Provide the (X, Y) coordinate of the cell's center where the given text is located.  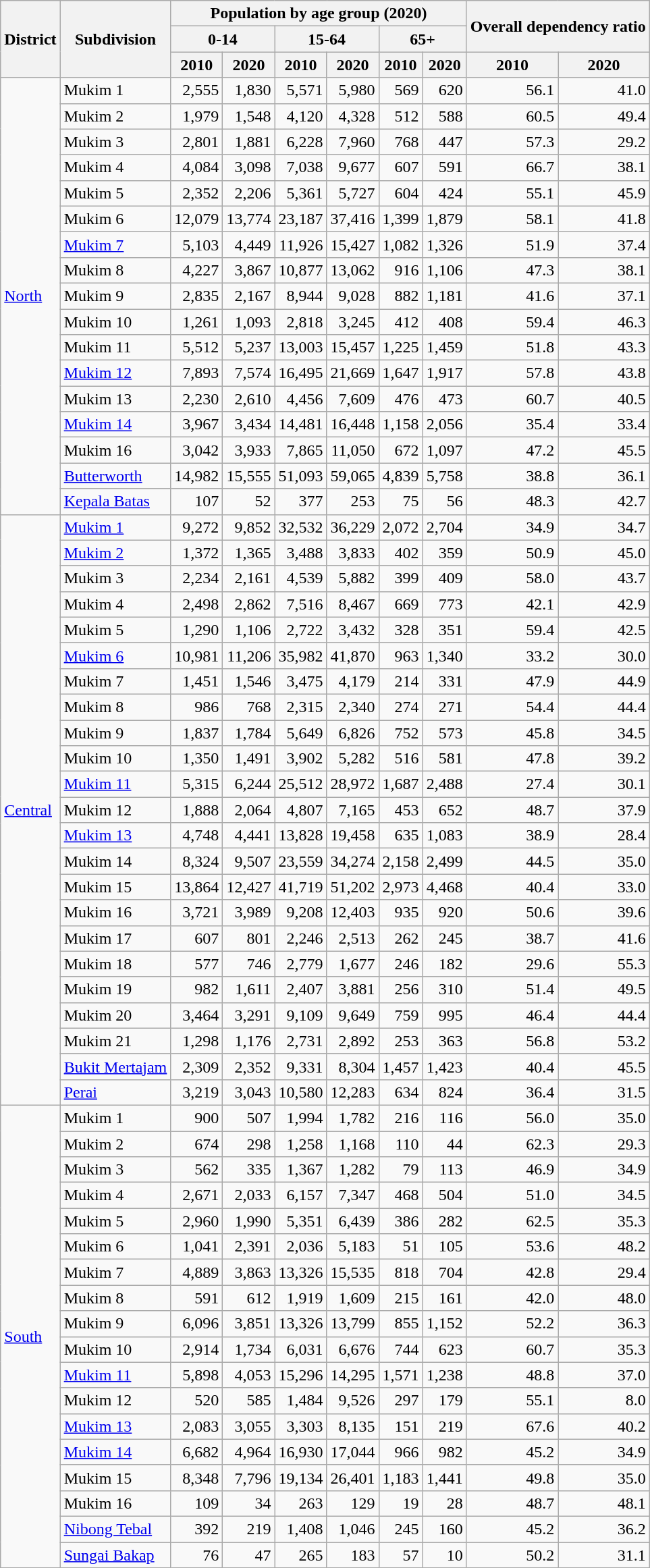
179 (444, 1401)
6,676 (352, 1349)
45.9 (604, 193)
Bukit Mertajam (115, 1066)
160 (444, 1529)
2,513 (352, 938)
216 (401, 1118)
402 (401, 553)
Mukim 21 (115, 1041)
47.3 (512, 270)
43.3 (604, 348)
4,748 (197, 836)
1,888 (197, 810)
37.4 (604, 244)
3,933 (248, 450)
2,960 (197, 1221)
512 (401, 116)
1,548 (248, 116)
42.9 (604, 604)
6,157 (301, 1195)
34 (248, 1503)
51.9 (512, 244)
51 (401, 1247)
8,944 (301, 296)
12,427 (248, 887)
966 (401, 1452)
36.4 (512, 1092)
41.8 (604, 219)
588 (444, 116)
9,649 (352, 1015)
53.6 (512, 1247)
60.5 (512, 116)
16,495 (301, 373)
2,246 (301, 938)
41,870 (352, 655)
Subdivision (115, 39)
1,340 (444, 655)
3,721 (197, 913)
995 (444, 1015)
48.3 (512, 502)
35.4 (512, 425)
28.4 (604, 836)
818 (401, 1272)
15,457 (352, 348)
3,291 (248, 1015)
7,609 (352, 399)
39.6 (604, 913)
577 (197, 964)
882 (401, 296)
3,098 (248, 167)
48.1 (604, 1503)
1,225 (401, 348)
66.7 (512, 167)
6,096 (197, 1324)
585 (248, 1401)
Mukim 19 (115, 990)
9,109 (301, 1015)
9,526 (352, 1401)
298 (248, 1144)
916 (401, 270)
3,863 (248, 1272)
2,555 (197, 90)
Mukim 20 (115, 1015)
37.0 (604, 1375)
10 (444, 1555)
1,046 (352, 1529)
7,960 (352, 142)
3,989 (248, 913)
151 (401, 1426)
Overall dependency ratio (558, 26)
1,484 (301, 1401)
1,609 (352, 1298)
1,459 (444, 348)
1,041 (197, 1247)
3,967 (197, 425)
399 (401, 578)
5,361 (301, 193)
47.8 (512, 759)
36.2 (604, 1529)
1,677 (352, 964)
29.2 (604, 142)
10,580 (301, 1092)
49.4 (604, 116)
652 (444, 810)
986 (197, 707)
4,889 (197, 1272)
3,833 (352, 553)
1,399 (401, 219)
36.1 (604, 476)
11,926 (301, 244)
50.9 (512, 553)
5,980 (352, 90)
56.8 (512, 1041)
Perai (115, 1092)
38.8 (512, 476)
8,304 (352, 1066)
46.4 (512, 1015)
8,135 (352, 1426)
824 (444, 1092)
50.2 (512, 1555)
36.3 (604, 1324)
34.7 (604, 527)
25,512 (301, 784)
2,498 (197, 604)
328 (401, 630)
7,574 (248, 373)
40.5 (604, 399)
1,083 (444, 836)
256 (401, 990)
65+ (423, 39)
28 (444, 1503)
13,799 (352, 1324)
920 (444, 913)
1,097 (444, 450)
6,682 (197, 1452)
42.8 (512, 1272)
67.6 (512, 1426)
335 (248, 1170)
1,611 (248, 990)
3,042 (197, 450)
14,982 (197, 476)
51,093 (301, 476)
1,917 (444, 373)
447 (444, 142)
3,881 (352, 990)
37,416 (352, 219)
5,183 (352, 1247)
935 (401, 913)
1,183 (401, 1478)
473 (444, 399)
4,964 (248, 1452)
408 (444, 322)
2,779 (301, 964)
386 (401, 1221)
District (30, 39)
409 (444, 578)
12,403 (352, 913)
7,165 (352, 810)
34,274 (352, 861)
South (30, 1336)
3,245 (352, 322)
4,053 (248, 1375)
47.9 (512, 681)
11,050 (352, 450)
56.0 (512, 1118)
453 (401, 810)
2,862 (248, 604)
263 (301, 1503)
62.5 (512, 1221)
129 (352, 1503)
57.8 (512, 373)
1,093 (248, 322)
4,456 (301, 399)
1,990 (248, 1221)
38.7 (512, 938)
262 (401, 938)
48.0 (604, 1298)
2,230 (197, 399)
669 (401, 604)
15-64 (327, 39)
109 (197, 1503)
183 (352, 1555)
900 (197, 1118)
North (30, 296)
246 (401, 964)
5,512 (197, 348)
29.6 (512, 964)
7,796 (248, 1478)
2,704 (444, 527)
1,457 (401, 1066)
363 (444, 1041)
42.0 (512, 1298)
9,272 (197, 527)
215 (401, 1298)
759 (401, 1015)
2,064 (248, 810)
9,208 (301, 913)
23,559 (301, 861)
1,082 (401, 244)
47.2 (512, 450)
33.0 (604, 887)
76 (197, 1555)
8.0 (604, 1401)
6,244 (248, 784)
3,055 (248, 1426)
9,677 (352, 167)
2,234 (197, 578)
1,491 (248, 759)
47 (248, 1555)
274 (401, 707)
1,290 (197, 630)
62.3 (512, 1144)
2,167 (248, 296)
116 (444, 1118)
581 (444, 759)
2,835 (197, 296)
15,427 (352, 244)
Mukim 17 (115, 938)
4,441 (248, 836)
Mukim 18 (115, 964)
1,830 (248, 90)
30.1 (604, 784)
297 (401, 1401)
113 (444, 1170)
48.8 (512, 1375)
4,227 (197, 270)
746 (248, 964)
42.1 (512, 604)
359 (444, 553)
10,981 (197, 655)
1,571 (401, 1375)
2,818 (301, 322)
2,407 (301, 990)
1,423 (444, 1066)
1,350 (197, 759)
9,028 (352, 296)
50.6 (512, 913)
59,065 (352, 476)
8,324 (197, 861)
4,449 (248, 244)
51.8 (512, 348)
1,837 (197, 732)
9,852 (248, 527)
4,328 (352, 116)
57.3 (512, 142)
2,161 (248, 578)
612 (248, 1298)
5,898 (197, 1375)
30.0 (604, 655)
1,408 (301, 1529)
4,839 (401, 476)
2,722 (301, 630)
1,158 (401, 425)
12,079 (197, 219)
51.4 (512, 990)
2,499 (444, 861)
4,539 (301, 578)
855 (401, 1324)
56.1 (512, 90)
424 (444, 193)
620 (444, 90)
51.0 (512, 1195)
13,003 (301, 348)
21,669 (352, 373)
49.8 (512, 1478)
2,731 (301, 1041)
12,283 (352, 1092)
11,206 (248, 655)
13,828 (301, 836)
704 (444, 1272)
52.2 (512, 1324)
752 (401, 732)
1,176 (248, 1041)
1,879 (444, 219)
3,434 (248, 425)
351 (444, 630)
19 (401, 1503)
1,784 (248, 732)
105 (444, 1247)
23,187 (301, 219)
3,867 (248, 270)
44.9 (604, 681)
623 (444, 1349)
6,439 (352, 1221)
1,441 (444, 1478)
5,571 (301, 90)
Butterworth (115, 476)
57 (401, 1555)
1,282 (352, 1170)
801 (248, 938)
27.4 (512, 784)
44 (444, 1144)
79 (401, 1170)
4,084 (197, 167)
13,864 (197, 887)
39.2 (604, 759)
41.0 (604, 90)
265 (301, 1555)
2,391 (248, 1247)
1,367 (301, 1170)
1,372 (197, 553)
9,331 (301, 1066)
40.2 (604, 1426)
28,972 (352, 784)
54.4 (512, 707)
35,982 (301, 655)
271 (444, 707)
1,734 (248, 1349)
331 (444, 681)
507 (248, 1118)
412 (401, 322)
5,882 (352, 578)
1,979 (197, 116)
14,481 (301, 425)
45.0 (604, 553)
2,892 (352, 1041)
75 (401, 502)
476 (401, 399)
1,546 (248, 681)
504 (444, 1195)
2,340 (352, 707)
182 (444, 964)
16,448 (352, 425)
634 (401, 1092)
19,458 (352, 836)
15,535 (352, 1272)
5,758 (444, 476)
17,044 (352, 1452)
392 (197, 1529)
5,315 (197, 784)
37.1 (604, 296)
1,326 (444, 244)
5,103 (197, 244)
8,467 (352, 604)
58.1 (512, 219)
744 (401, 1349)
4,179 (352, 681)
8,348 (197, 1478)
10,877 (301, 270)
33.2 (512, 655)
4,807 (301, 810)
1,238 (444, 1375)
3,043 (248, 1092)
963 (401, 655)
6,826 (352, 732)
516 (401, 759)
1,647 (401, 373)
377 (301, 502)
5,649 (301, 732)
1,181 (444, 296)
107 (197, 502)
3,475 (301, 681)
4,120 (301, 116)
2,610 (248, 399)
635 (401, 836)
1,881 (248, 142)
31.1 (604, 1555)
42.7 (604, 502)
45.8 (512, 732)
282 (444, 1221)
3,303 (301, 1426)
7,893 (197, 373)
2,914 (197, 1349)
31.5 (604, 1092)
3,488 (301, 553)
1,994 (301, 1118)
573 (444, 732)
43.7 (604, 578)
2,206 (248, 193)
2,671 (197, 1195)
3,219 (197, 1092)
5,727 (352, 193)
2,158 (401, 861)
19,134 (301, 1478)
Population by age group (2020) (319, 13)
468 (401, 1195)
2,973 (401, 887)
29.3 (604, 1144)
1,919 (301, 1298)
58.0 (512, 578)
569 (401, 90)
Nibong Tebal (115, 1529)
7,516 (301, 604)
42.5 (604, 630)
1,687 (401, 784)
1,261 (197, 322)
55.3 (604, 964)
1,152 (444, 1324)
41,719 (301, 887)
604 (401, 193)
5,351 (301, 1221)
3,432 (352, 630)
16,930 (301, 1452)
1,298 (197, 1041)
1,782 (352, 1118)
672 (401, 450)
Kepala Batas (115, 502)
2,056 (444, 425)
310 (444, 990)
13,062 (352, 270)
36,229 (352, 527)
Central (30, 810)
49.5 (604, 990)
9,507 (248, 861)
0-14 (223, 39)
53.2 (604, 1041)
5,282 (352, 759)
56 (444, 502)
7,038 (301, 167)
14,295 (352, 1375)
110 (401, 1144)
44.5 (512, 861)
7,347 (352, 1195)
1,258 (301, 1144)
15,296 (301, 1375)
1,451 (197, 681)
520 (197, 1401)
4,468 (444, 887)
562 (197, 1170)
33.4 (604, 425)
46.3 (604, 322)
6,228 (301, 142)
5,237 (248, 348)
46.9 (512, 1170)
15,555 (248, 476)
26,401 (352, 1478)
32,532 (301, 527)
2,033 (248, 1195)
52 (248, 502)
3,851 (248, 1324)
2,315 (301, 707)
2,072 (401, 527)
2,036 (301, 1247)
2,488 (444, 784)
161 (444, 1298)
3,464 (197, 1015)
51,202 (352, 887)
37.9 (604, 810)
773 (444, 604)
48.2 (604, 1247)
2,309 (197, 1066)
13,774 (248, 219)
2,801 (197, 142)
1,168 (352, 1144)
29.4 (604, 1272)
674 (197, 1144)
214 (401, 681)
7,865 (301, 450)
3,902 (301, 759)
43.8 (604, 373)
1,365 (248, 553)
6,031 (301, 1349)
38.9 (512, 836)
2,083 (197, 1426)
Sungai Bakap (115, 1555)
